Return the (X, Y) coordinate for the center point of the cell that contains the specified text.  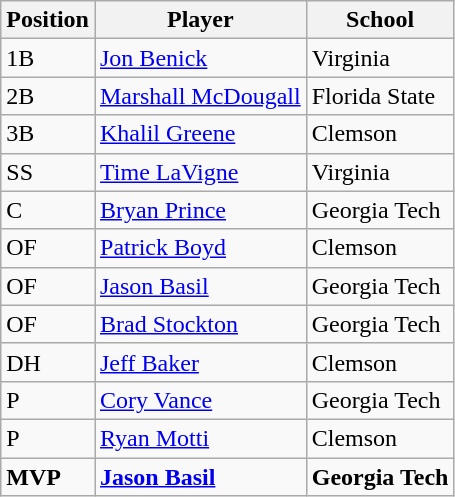
School (380, 20)
Time LaVigne (200, 172)
Bryan Prince (200, 210)
Jon Benick (200, 58)
Florida State (380, 96)
1B (48, 58)
SS (48, 172)
C (48, 210)
Khalil Greene (200, 134)
Jeff Baker (200, 362)
2B (48, 96)
MVP (48, 477)
Position (48, 20)
3B (48, 134)
Ryan Motti (200, 438)
Patrick Boyd (200, 248)
Player (200, 20)
Brad Stockton (200, 324)
DH (48, 362)
Marshall McDougall (200, 96)
Cory Vance (200, 400)
